Scan for the cell matching the given text and deliver its (x, y) coordinate at center. 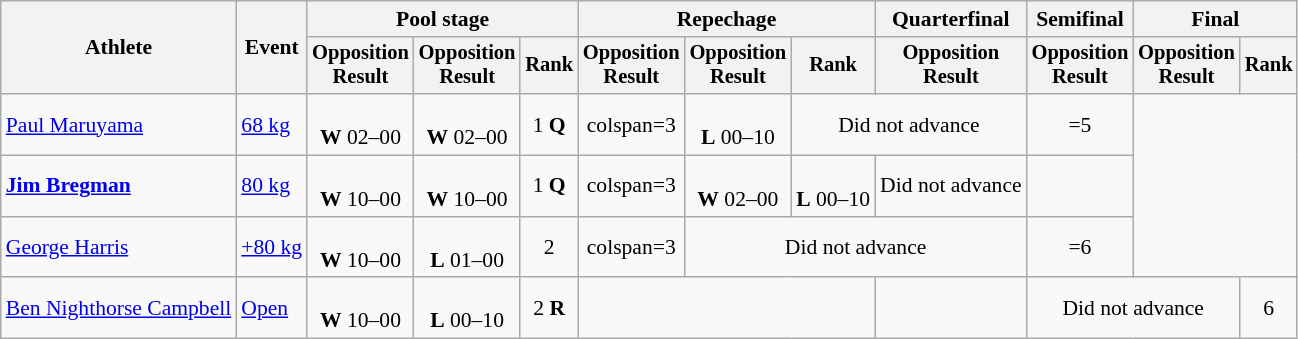
2 (549, 248)
Paul Maruyama (119, 124)
Event (272, 48)
=5 (1080, 124)
2 R (549, 308)
George Harris (119, 248)
Quarterfinal (951, 19)
=6 (1080, 248)
Repechage (726, 19)
Final (1215, 19)
Athlete (119, 48)
Open (272, 308)
Jim Bregman (119, 186)
80 kg (272, 186)
L 01–00 (468, 248)
Pool stage (442, 19)
68 kg (272, 124)
6 (1269, 308)
Ben Nighthorse Campbell (119, 308)
Semifinal (1080, 19)
+80 kg (272, 248)
